For the text-containing cell, return its midpoint in [x, y] coordinate format. 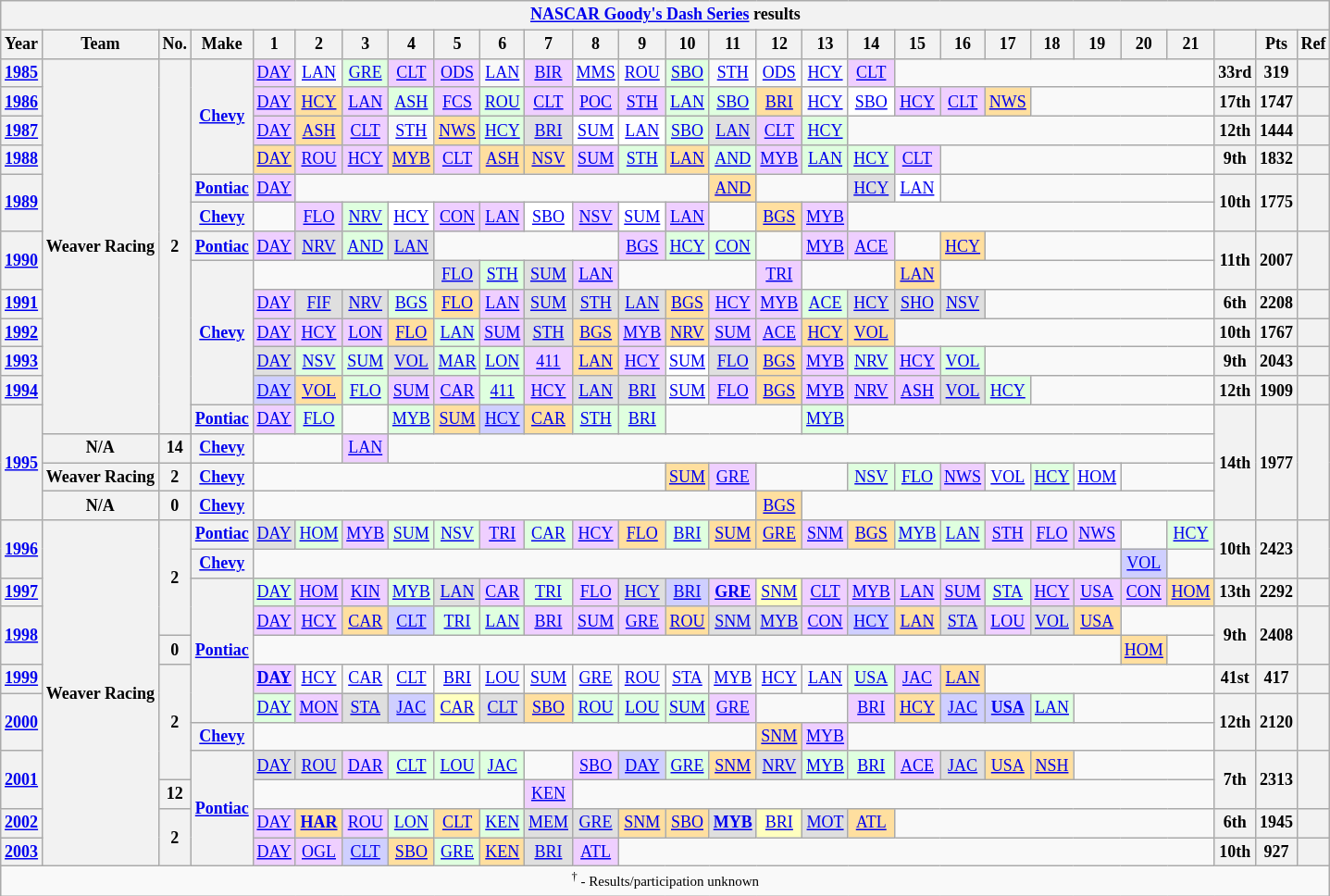
1775 [1277, 203]
2120 [1277, 722]
20 [1144, 44]
11th [1235, 260]
2043 [1277, 361]
2423 [1277, 549]
6 [503, 44]
18 [1051, 44]
5 [457, 44]
3 [366, 44]
FIF [318, 304]
Make [222, 44]
Year [22, 44]
2003 [22, 852]
2292 [1277, 592]
HAR [318, 824]
7 [549, 44]
MMS [596, 72]
1998 [22, 635]
DAR [366, 765]
41st [1235, 679]
2002 [22, 824]
17th [1235, 102]
417 [1277, 679]
1747 [1277, 102]
Team [100, 44]
10 [688, 44]
1996 [22, 549]
1997 [22, 592]
MOT [826, 824]
7th [1235, 779]
2313 [1277, 779]
11 [733, 44]
1767 [1277, 333]
16 [963, 44]
MON [318, 707]
1909 [1277, 391]
Ref [1313, 44]
1995 [22, 463]
2208 [1277, 304]
1832 [1277, 159]
17 [1007, 44]
2001 [22, 779]
No. [174, 44]
21 [1190, 44]
1990 [22, 260]
OGL [318, 852]
319 [1277, 72]
1988 [22, 159]
1994 [22, 391]
Pts [1277, 44]
POC [596, 102]
1985 [22, 72]
1987 [22, 130]
BIR [549, 72]
8 [596, 44]
NASCAR Goody's Dash Series results [665, 15]
13th [1235, 592]
1993 [22, 361]
MAR [457, 361]
1444 [1277, 130]
33rd [1235, 72]
SHO [917, 304]
1992 [22, 333]
FCS [457, 102]
2000 [22, 722]
9 [642, 44]
1986 [22, 102]
14th [1235, 463]
NSH [1051, 765]
1991 [22, 304]
1989 [22, 203]
2408 [1277, 635]
19 [1098, 44]
1 [274, 44]
KIN [366, 592]
1999 [22, 679]
2007 [1277, 260]
13 [826, 44]
† - Results/participation unknown [665, 881]
927 [1277, 852]
MEM [549, 824]
4 [412, 44]
15 [917, 44]
1977 [1277, 463]
1945 [1277, 824]
